Search for the cell housing the specified text and yield its (x, y) center coordinate. 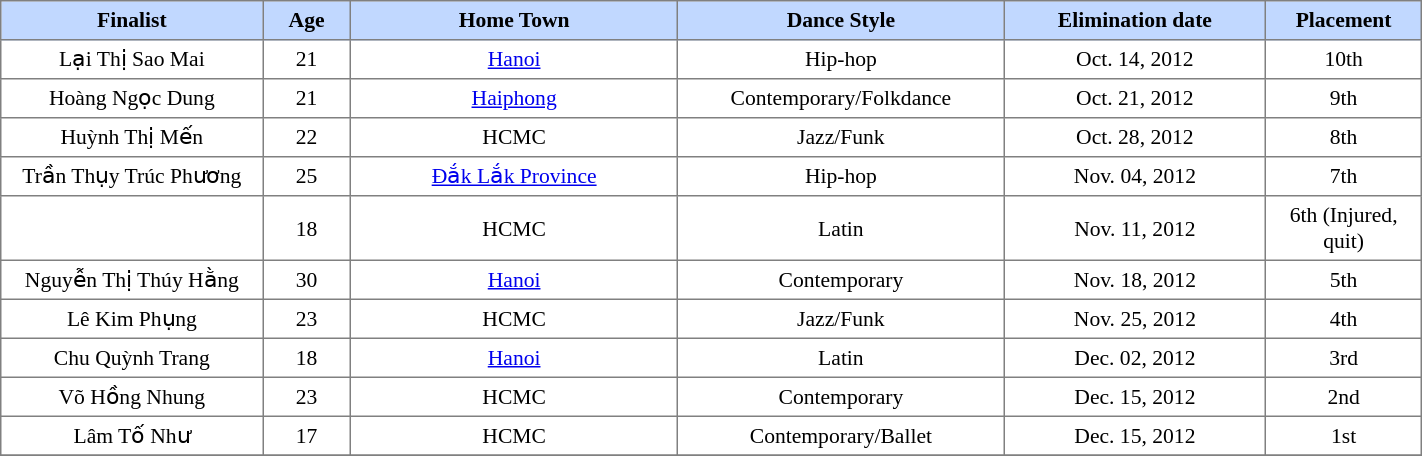
Oct. 14, 2012 (1135, 60)
Lê Kim Phụng (132, 318)
Contemporary/Folkdance (841, 98)
Nov. 18, 2012 (1135, 280)
Lâm Tố Như (132, 436)
1st (1344, 436)
Nov. 11, 2012 (1135, 228)
7th (1344, 176)
Age (306, 20)
Haiphong (514, 98)
9th (1344, 98)
2nd (1344, 396)
3rd (1344, 358)
Dance Style (841, 20)
Nov. 25, 2012 (1135, 318)
Chu Quỳnh Trang (132, 358)
17 (306, 436)
25 (306, 176)
22 (306, 138)
8th (1344, 138)
30 (306, 280)
Placement (1344, 20)
Huỳnh Thị Mến (132, 138)
Home Town (514, 20)
Contemporary/Ballet (841, 436)
Đắk Lắk Province (514, 176)
Elimination date (1135, 20)
Hoàng Ngọc Dung (132, 98)
Oct. 28, 2012 (1135, 138)
Oct. 21, 2012 (1135, 98)
6th (Injured, quit) (1344, 228)
5th (1344, 280)
Nov. 04, 2012 (1135, 176)
Finalist (132, 20)
Dec. 02, 2012 (1135, 358)
Nguyễn Thị Thúy Hằng (132, 280)
4th (1344, 318)
10th (1344, 60)
Lại Thị Sao Mai (132, 60)
Trần Thụy Trúc Phương (132, 176)
Võ Hồng Nhung (132, 396)
